Scan for the cell matching the given text and deliver its [x, y] coordinate at center. 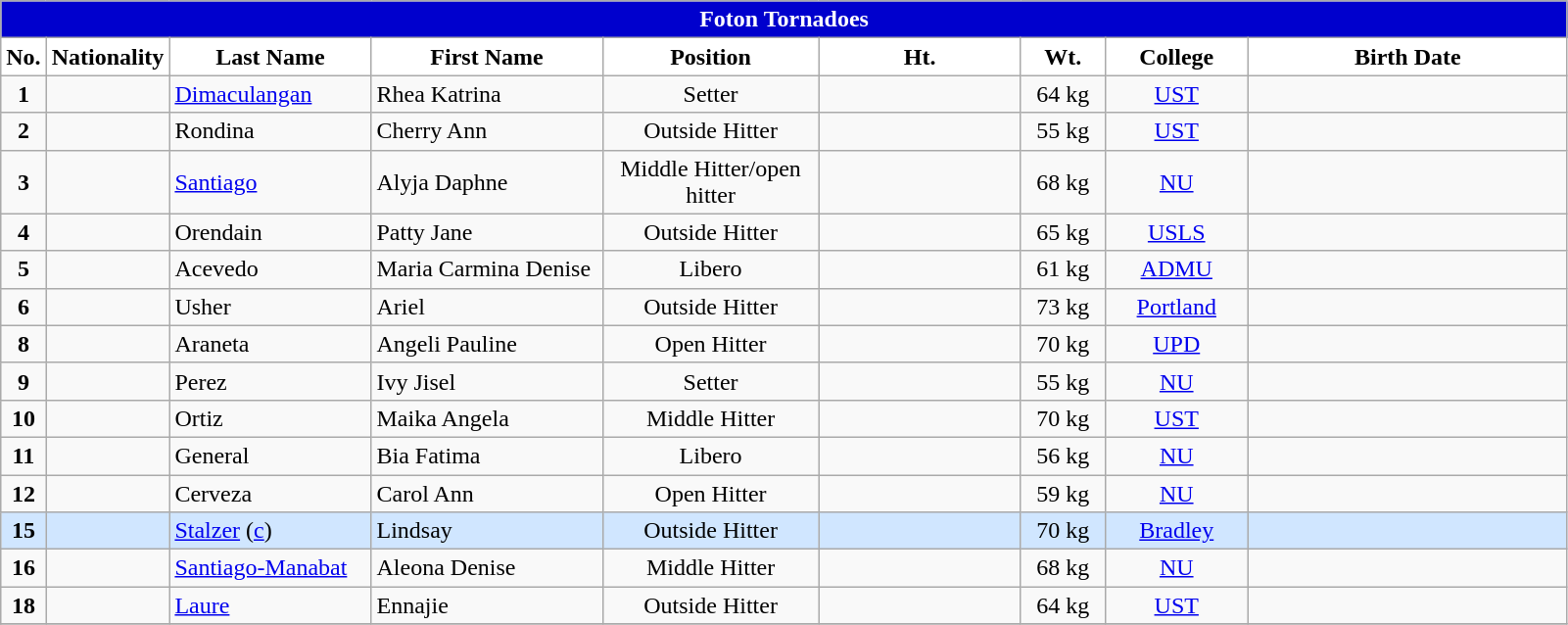
Bradley [1176, 531]
Acevedo [270, 269]
Stalzer (c) [270, 531]
12 [24, 493]
USLS [1176, 232]
Maika Angela [487, 418]
First Name [487, 57]
Birth Date [1407, 57]
Carol Ann [487, 493]
Cherry Ann [487, 131]
11 [24, 456]
59 kg [1063, 493]
Wt. [1063, 57]
Orendain [270, 232]
Alyja Daphne [487, 182]
9 [24, 381]
61 kg [1063, 269]
Ht. [920, 57]
Lindsay [487, 531]
College [1176, 57]
Laure [270, 605]
Nationality [108, 57]
56 kg [1063, 456]
18 [24, 605]
15 [24, 531]
Ennajie [487, 605]
3 [24, 182]
Rhea Katrina [487, 94]
65 kg [1063, 232]
Santiago [270, 182]
10 [24, 418]
Patty Jane [487, 232]
4 [24, 232]
8 [24, 344]
Last Name [270, 57]
Ortiz [270, 418]
Foton Tornadoes [784, 20]
16 [24, 568]
Perez [270, 381]
Ivy Jisel [487, 381]
Santiago-Manabat [270, 568]
Aleona Denise [487, 568]
ADMU [1176, 269]
Ariel [487, 307]
Angeli Pauline [487, 344]
No. [24, 57]
Usher [270, 307]
6 [24, 307]
2 [24, 131]
Cerveza [270, 493]
1 [24, 94]
Bia Fatima [487, 456]
UPD [1176, 344]
Middle Hitter/open hitter [711, 182]
Position [711, 57]
General [270, 456]
5 [24, 269]
Portland [1176, 307]
Dimaculangan [270, 94]
73 kg [1063, 307]
Maria Carmina Denise [487, 269]
Araneta [270, 344]
Rondina [270, 131]
